For the text-containing cell, return its midpoint in [X, Y] coordinate format. 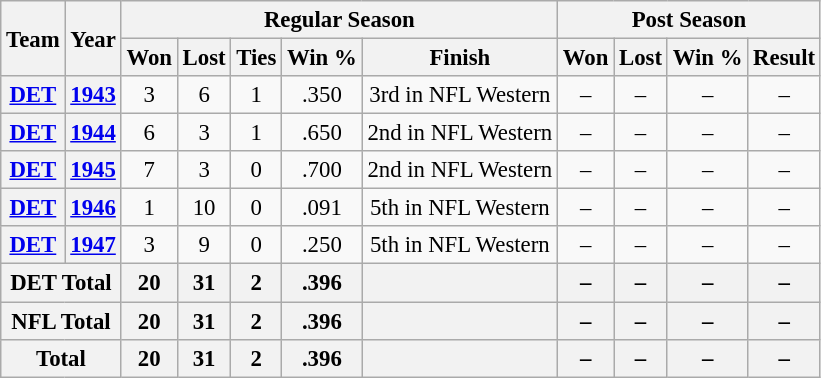
DET Total [61, 283]
1947 [93, 245]
7 [149, 170]
.700 [322, 170]
Finish [460, 58]
Total [61, 358]
Year [93, 38]
1943 [93, 95]
.350 [322, 95]
1946 [93, 208]
Result [784, 58]
Post Season [690, 20]
9 [204, 245]
NFL Total [61, 321]
.650 [322, 133]
.250 [322, 245]
Regular Season [339, 20]
1945 [93, 170]
1944 [93, 133]
10 [204, 208]
Ties [256, 58]
Team [33, 38]
3rd in NFL Western [460, 95]
.091 [322, 208]
